Detect which cell encompasses the target text, then output its (x, y) center coordinate. 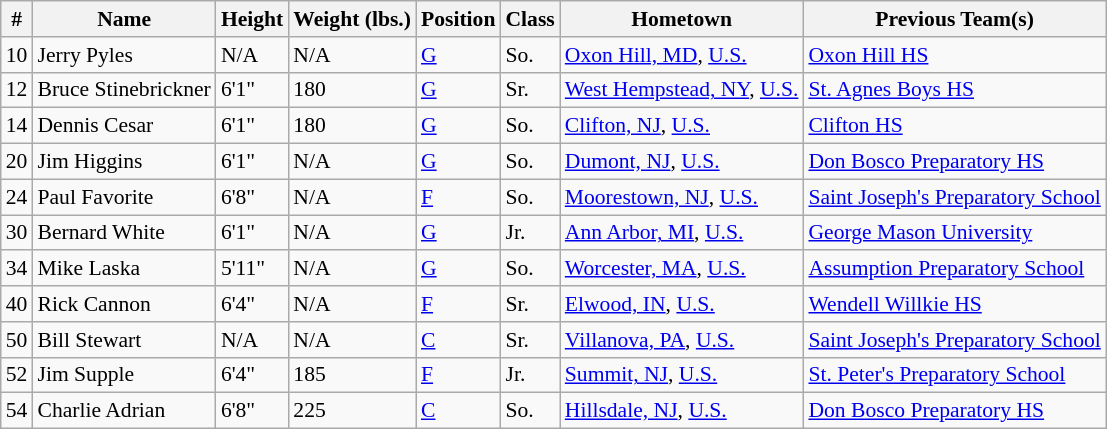
Height (252, 19)
Assumption Preparatory School (954, 269)
Bruce Stinebrickner (124, 90)
14 (17, 126)
Elwood, IN, U.S. (682, 304)
Weight (lbs.) (352, 19)
Previous Team(s) (954, 19)
52 (17, 375)
10 (17, 55)
Bill Stewart (124, 340)
50 (17, 340)
Jim Higgins (124, 162)
Jerry Pyles (124, 55)
Name (124, 19)
St. Agnes Boys HS (954, 90)
Oxon Hill, MD, U.S. (682, 55)
Position (458, 19)
5'11" (252, 269)
Class (530, 19)
Bernard White (124, 233)
Mike Laska (124, 269)
185 (352, 375)
Dumont, NJ, U.S. (682, 162)
Clifton HS (954, 126)
Hillsdale, NJ, U.S. (682, 411)
West Hempstead, NY, U.S. (682, 90)
Moorestown, NJ, U.S. (682, 197)
12 (17, 90)
Clifton, NJ, U.S. (682, 126)
Hometown (682, 19)
Rick Cannon (124, 304)
George Mason University (954, 233)
Jim Supple (124, 375)
24 (17, 197)
Summit, NJ, U.S. (682, 375)
Dennis Cesar (124, 126)
40 (17, 304)
Oxon Hill HS (954, 55)
Charlie Adrian (124, 411)
# (17, 19)
Paul Favorite (124, 197)
Ann Arbor, MI, U.S. (682, 233)
20 (17, 162)
Villanova, PA, U.S. (682, 340)
30 (17, 233)
34 (17, 269)
225 (352, 411)
Wendell Willkie HS (954, 304)
Worcester, MA, U.S. (682, 269)
St. Peter's Preparatory School (954, 375)
54 (17, 411)
